Identify which cell holds the provided text, then report its [X, Y] central coordinate. 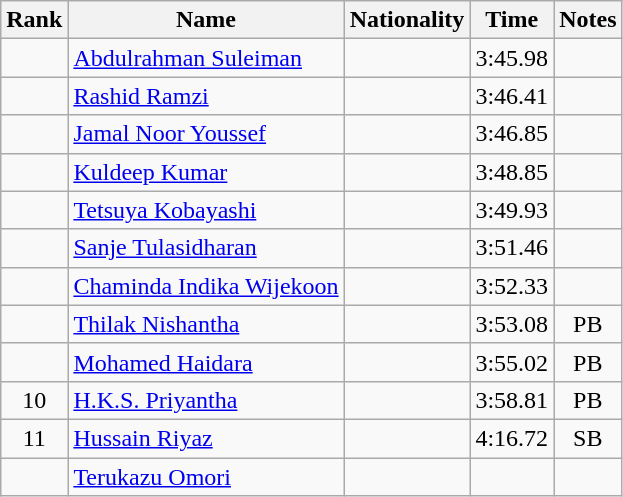
3:46.41 [512, 96]
Rashid Ramzi [206, 96]
Jamal Noor Youssef [206, 134]
Notes [588, 20]
H.K.S. Priyantha [206, 400]
3:49.93 [512, 210]
3:51.46 [512, 248]
3:46.85 [512, 134]
3:55.02 [512, 362]
Tetsuya Kobayashi [206, 210]
11 [34, 438]
Chaminda Indika Wijekoon [206, 286]
3:52.33 [512, 286]
Nationality [407, 20]
Abdulrahman Suleiman [206, 58]
3:45.98 [512, 58]
Kuldeep Kumar [206, 172]
SB [588, 438]
Hussain Riyaz [206, 438]
Rank [34, 20]
3:58.81 [512, 400]
3:48.85 [512, 172]
4:16.72 [512, 438]
10 [34, 400]
Terukazu Omori [206, 477]
Time [512, 20]
Mohamed Haidara [206, 362]
Thilak Nishantha [206, 324]
Sanje Tulasidharan [206, 248]
3:53.08 [512, 324]
Name [206, 20]
